Scan for the cell matching the given text and deliver its [x, y] coordinate at center. 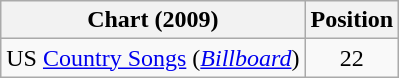
US Country Songs (Billboard) [153, 58]
Position [352, 20]
22 [352, 58]
Chart (2009) [153, 20]
